Return the (X, Y) coordinate for the center point of the cell that contains the specified text.  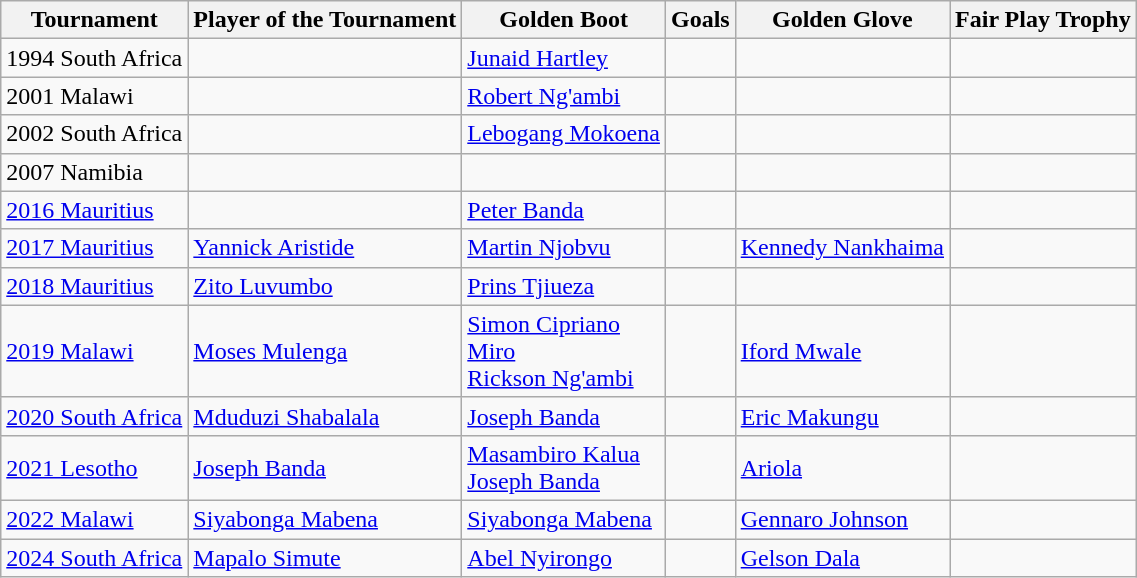
2016 Mauritius (94, 210)
2024 South Africa (94, 557)
Golden Boot (564, 20)
Mduduzi Shabalala (325, 416)
Fair Play Trophy (1044, 20)
Abel Nyirongo (564, 557)
Gelson Dala (842, 557)
2017 Mauritius (94, 248)
2021 Lesotho (94, 468)
Yannick Aristide (325, 248)
1994 South Africa (94, 58)
Gennaro Johnson (842, 519)
Golden Glove (842, 20)
Junaid Hartley (564, 58)
Masambiro Kalua Joseph Banda (564, 468)
Martin Njobvu (564, 248)
Zito Luvumbo (325, 286)
Lebogang Mokoena (564, 134)
2020 South Africa (94, 416)
Tournament (94, 20)
Kennedy Nankhaima (842, 248)
2018 Mauritius (94, 286)
Goals (700, 20)
Mapalo Simute (325, 557)
Peter Banda (564, 210)
Eric Makungu (842, 416)
2001 Malawi (94, 96)
Player of the Tournament (325, 20)
Moses Mulenga (325, 351)
2022 Malawi (94, 519)
2002 South Africa (94, 134)
Simon Cipriano Miro Rickson Ng'ambi (564, 351)
Prins Tjiueza (564, 286)
Robert Ng'ambi (564, 96)
Ariola (842, 468)
2019 Malawi (94, 351)
Iford Mwale (842, 351)
2007 Namibia (94, 172)
